Determine the [x, y] coordinate at the center of the cell enclosing the given text.  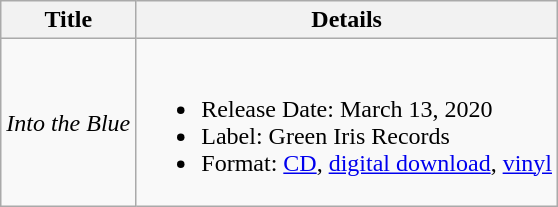
Title [68, 20]
Details [347, 20]
Into the Blue [68, 122]
Release Date: March 13, 2020Label: Green Iris RecordsFormat: CD, digital download, vinyl [347, 122]
